Return (x, y) of the center of cell containing provided text 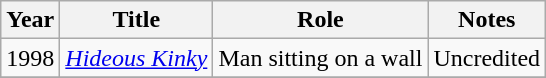
Year (30, 20)
Uncredited (487, 58)
1998 (30, 58)
Title (136, 20)
Hideous Kinky (136, 58)
Notes (487, 20)
Role (320, 20)
Man sitting on a wall (320, 58)
